Pinpoint the cell where the given text exists, returning its (X, Y) midpoint coordinate. 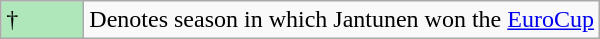
Denotes season in which Jantunen won the EuroCup (342, 20)
† (42, 20)
